Extract the [x, y] coordinate from the center of the cell holding the provided text.  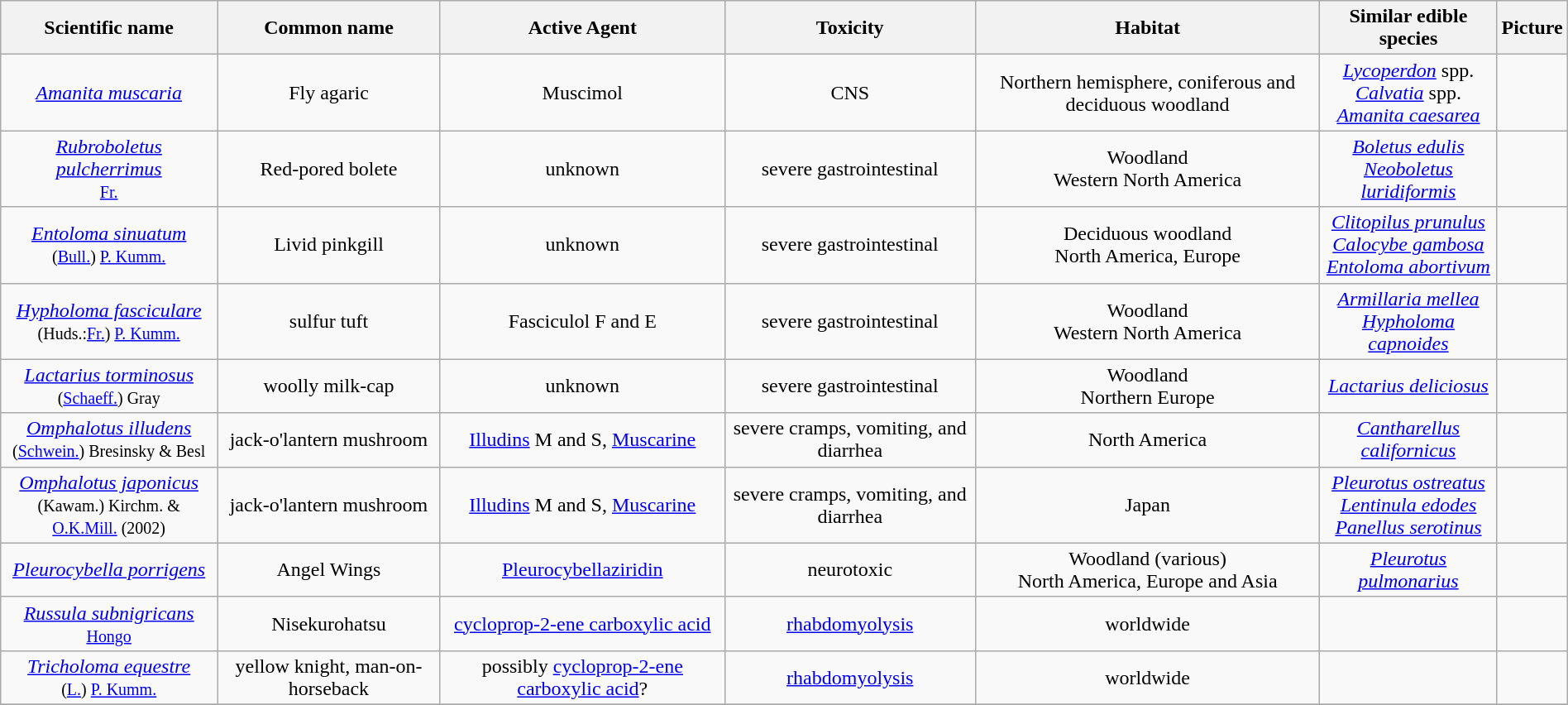
Pleurocybellaziridin [582, 569]
Lactarius deliciosus [1408, 386]
Cantharellus californicus [1408, 440]
Muscimol [582, 93]
woolly milk-cap [329, 386]
Tricholoma equestre (L.) P. Kumm. [109, 677]
Angel Wings [329, 569]
CNS [850, 93]
Boletus edulisNeoboletus luridiformis [1408, 169]
Fasciculol F and E [582, 321]
Fly agaric [329, 93]
Pleurocybella porrigens [109, 569]
Similar edible species [1408, 28]
Russula subnigricans Hongo [109, 624]
Livid pinkgill [329, 245]
Pleurotus pulmonarius [1408, 569]
Habitat [1148, 28]
Clitopilus prunulus Calocybe gambosa Entoloma abortivum [1408, 245]
Active Agent [582, 28]
North America [1148, 440]
neurotoxic [850, 569]
Lactarius torminosus (Schaeff.) Gray [109, 386]
yellow knight, man-on-horseback [329, 677]
possibly cycloprop-2-ene carboxylic acid? [582, 677]
Woodland Northern Europe [1148, 386]
Picture [1532, 28]
Red-pored bolete [329, 169]
Hypholoma fasciculare (Huds.:Fr.) P. Kumm. [109, 321]
sulfur tuft [329, 321]
Entoloma sinuatum (Bull.) P. Kumm. [109, 245]
Omphalotus illudens (Schwein.) Bresinsky & Besl [109, 440]
Woodland (various) North America, Europe and Asia [1148, 569]
cycloprop-2-ene carboxylic acid [582, 624]
Nisekurohatsu [329, 624]
Common name [329, 28]
Rubroboletus pulcherrimusFr. [109, 169]
Armillaria melleaHypholoma capnoides [1408, 321]
Lycoperdon spp.Calvatia spp.Amanita caesarea [1408, 93]
Japan [1148, 505]
Amanita muscaria [109, 93]
Northern hemisphere, coniferous and deciduous woodland [1148, 93]
Toxicity [850, 28]
Pleurotus ostreatusLentinula edodesPanellus serotinus [1408, 505]
Omphalotus japonicus (Kawam.) Kirchm. & O.K.Mill. (2002) [109, 505]
Deciduous woodland North America, Europe [1148, 245]
Scientific name [109, 28]
